Determine the (x, y) coordinate at the center of the cell enclosing the given text.  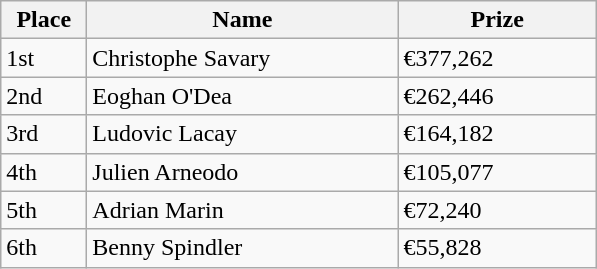
Prize (498, 20)
6th (44, 248)
Place (44, 20)
Benny Spindler (242, 248)
1st (44, 58)
Name (242, 20)
Eoghan O'Dea (242, 96)
€377,262 (498, 58)
5th (44, 210)
Ludovic Lacay (242, 134)
Adrian Marin (242, 210)
€72,240 (498, 210)
Christophe Savary (242, 58)
3rd (44, 134)
€262,446 (498, 96)
2nd (44, 96)
€105,077 (498, 172)
Julien Arneodo (242, 172)
€164,182 (498, 134)
4th (44, 172)
€55,828 (498, 248)
